Extract the (X, Y) coordinate from the center of the cell holding the provided text.  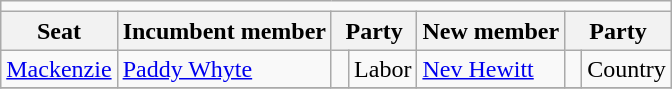
New member (491, 31)
Labor (383, 69)
Seat (59, 31)
Incumbent member (224, 31)
Paddy Whyte (224, 69)
Country (627, 69)
Nev Hewitt (491, 69)
Mackenzie (59, 69)
